Return (x, y) of the center of cell containing provided text 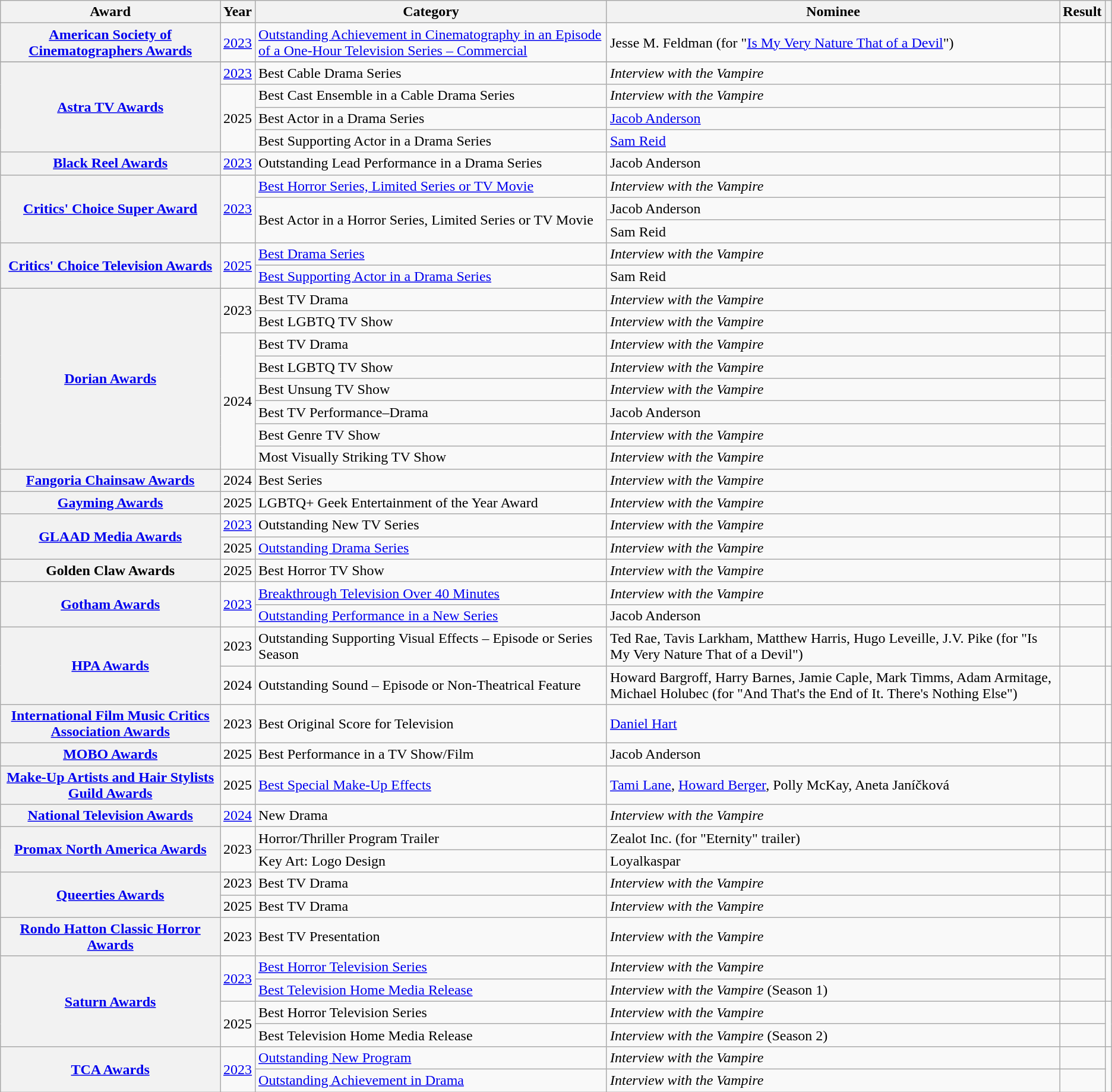
Best Unsung TV Show (431, 390)
Best Genre TV Show (431, 435)
Gotham Awards (110, 604)
Critics' Choice Television Awards (110, 265)
Queerties Awards (110, 895)
Outstanding Lead Performance in a Drama Series (431, 163)
Year (238, 12)
American Society of Cinematographers Awards (110, 43)
Best Performance in a TV Show/Film (431, 755)
Dorian Awards (110, 378)
New Drama (431, 816)
Critics' Choice Super Award (110, 209)
Best Cast Ensemble in a Cable Drama Series (431, 96)
Most Visually Striking TV Show (431, 457)
Best Horror Series, Limited Series or TV Movie (431, 186)
National Television Awards (110, 816)
Best Series (431, 480)
Gayming Awards (110, 503)
International Film Music Critics Association Awards (110, 724)
Best Original Score for Television (431, 724)
Outstanding Performance in a New Series (431, 616)
Golden Claw Awards (110, 570)
Best Actor in a Drama Series (431, 118)
Outstanding Achievement in Drama (431, 1080)
Daniel Hart (833, 724)
Best TV Presentation (431, 936)
Tami Lane, Howard Berger, Polly McKay, Aneta Janíčková (833, 785)
Outstanding Sound – Episode or Non-Theatrical Feature (431, 684)
Best Cable Drama Series (431, 73)
Rondo Hatton Classic Horror Awards (110, 936)
Ted Rae, Tavis Larkham, Matthew Harris, Hugo Leveille, J.V. Pike (for "Is My Very Nature That of a Devil") (833, 646)
Promax North America Awards (110, 850)
Best Drama Series (431, 254)
Outstanding New TV Series (431, 525)
TCA Awards (110, 1069)
Best Special Make-Up Effects (431, 785)
Fangoria Chainsaw Awards (110, 480)
MOBO Awards (110, 755)
Black Reel Awards (110, 163)
Make-Up Artists and Hair Stylists Guild Awards (110, 785)
Outstanding Drama Series (431, 548)
Best Horror TV Show (431, 570)
Saturn Awards (110, 1001)
Interview with the Vampire (Season 2) (833, 1035)
GLAAD Media Awards (110, 536)
Key Art: Logo Design (431, 861)
HPA Awards (110, 665)
Howard Bargroff, Harry Barnes, Jamie Caple, Mark Timms, Adam Armitage, Michael Holubec (for "And That's the End of It. There's Nothing Else") (833, 684)
Award (110, 12)
LGBTQ+ Geek Entertainment of the Year Award (431, 503)
Category (431, 12)
Outstanding New Program (431, 1058)
Nominee (833, 12)
Zealot Inc. (for "Eternity" trailer) (833, 838)
Loyalkaspar (833, 861)
Jesse M. Feldman (for "Is My Very Nature That of a Devil") (833, 43)
Astra TV Awards (110, 107)
Interview with the Vampire (Season 1) (833, 990)
Result (1082, 12)
Horror/Thriller Program Trailer (431, 838)
Breakthrough Television Over 40 Minutes (431, 593)
Outstanding Achievement in Cinematography in an Episode of a One-Hour Television Series – Commercial (431, 43)
Best Actor in a Horror Series, Limited Series or TV Movie (431, 220)
Outstanding Supporting Visual Effects – Episode or Series Season (431, 646)
Best TV Performance–Drama (431, 412)
